Return [x, y] of the center of cell containing provided text 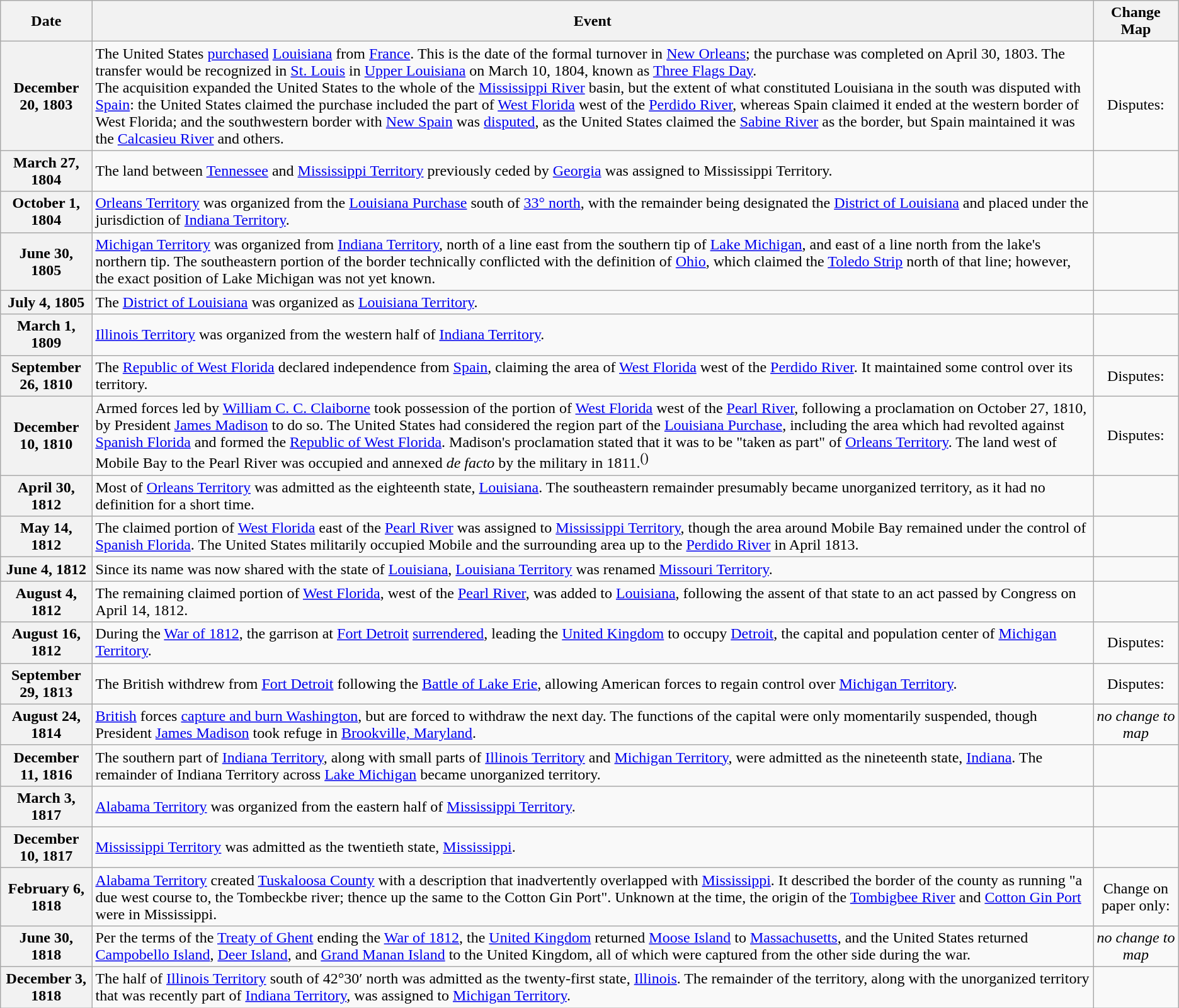
December 20, 1803 [47, 96]
August 16, 1812 [47, 642]
December 3, 1818 [47, 987]
Illinois Territory was organized from the western half of Indiana Territory. [593, 335]
October 1, 1804 [47, 212]
The District of Louisiana was organized as Louisiana Territory. [593, 302]
May 14, 1812 [47, 536]
August 24, 1814 [47, 724]
Since its name was now shared with the state of Louisiana, Louisiana Territory was renamed Missouri Territory. [593, 569]
Change on paper only: [1136, 897]
Mississippi Territory was admitted as the twentieth state, Mississippi. [593, 847]
Date [47, 21]
September 26, 1810 [47, 375]
June 4, 1812 [47, 569]
July 4, 1805 [47, 302]
Alabama Territory was organized from the eastern half of Mississippi Territory. [593, 806]
February 6, 1818 [47, 897]
September 29, 1813 [47, 684]
The land between Tennessee and Mississippi Territory previously ceded by Georgia was assigned to Mississippi Territory. [593, 171]
August 4, 1812 [47, 602]
The British withdrew from Fort Detroit following the Battle of Lake Erie, allowing American forces to regain control over Michigan Territory. [593, 684]
December 11, 1816 [47, 766]
Change Map [1136, 21]
March 27, 1804 [47, 171]
December 10, 1810 [47, 436]
December 10, 1817 [47, 847]
June 30, 1818 [47, 946]
March 3, 1817 [47, 806]
March 1, 1809 [47, 335]
June 30, 1805 [47, 261]
Event [593, 21]
April 30, 1812 [47, 496]
